Detect which cell encompasses the target text, then output its [X, Y] center coordinate. 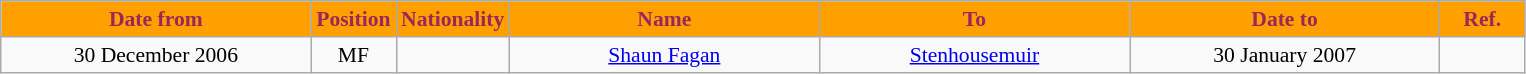
Name [664, 19]
Position [354, 19]
Date to [1285, 19]
Stenhousemuir [974, 55]
30 December 2006 [156, 55]
Date from [156, 19]
Nationality [452, 19]
30 January 2007 [1285, 55]
Shaun Fagan [664, 55]
Ref. [1482, 19]
MF [354, 55]
To [974, 19]
